Scan for the cell matching the given text and deliver its (X, Y) coordinate at center. 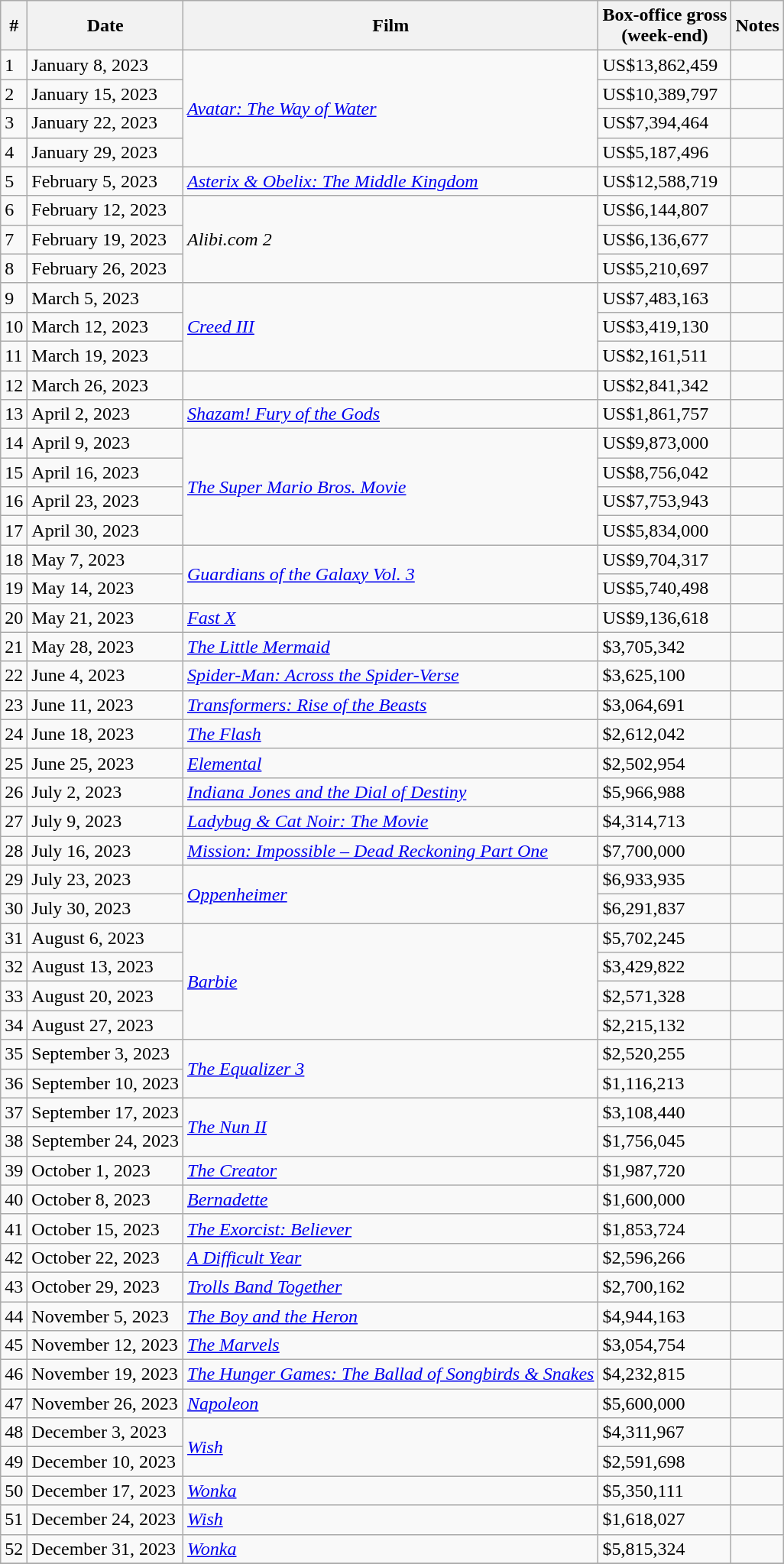
US$12,588,719 (665, 181)
11 (14, 355)
24 (14, 734)
$2,612,042 (665, 734)
The Little Mermaid (391, 647)
$2,596,266 (665, 1257)
November 5, 2023 (105, 1316)
Bernadette (391, 1199)
December 24, 2023 (105, 1520)
October 22, 2023 (105, 1257)
December 10, 2023 (105, 1462)
February 26, 2023 (105, 268)
39 (14, 1170)
Film (391, 26)
July 9, 2023 (105, 821)
$4,944,163 (665, 1316)
March 26, 2023 (105, 385)
June 18, 2023 (105, 734)
The Nun II (391, 1127)
June 25, 2023 (105, 763)
25 (14, 763)
May 7, 2023 (105, 560)
March 12, 2023 (105, 326)
$1,756,045 (665, 1141)
$5,966,988 (665, 792)
27 (14, 821)
5 (14, 181)
Notes (757, 26)
33 (14, 996)
The Marvels (391, 1345)
22 (14, 676)
Trolls Band Together (391, 1287)
$2,520,255 (665, 1054)
US$5,187,496 (665, 152)
32 (14, 967)
The Flash (391, 734)
Creed III (391, 326)
42 (14, 1257)
US$10,389,797 (665, 94)
$4,314,713 (665, 821)
US$3,419,130 (665, 326)
$5,600,000 (665, 1403)
29 (14, 880)
$7,700,000 (665, 851)
February 5, 2023 (105, 181)
US$7,394,464 (665, 123)
US$6,144,807 (665, 210)
US$5,740,498 (665, 589)
The Exorcist: Believer (391, 1228)
$6,933,935 (665, 880)
February 19, 2023 (105, 239)
Napoleon (391, 1403)
46 (14, 1374)
Oppenheimer (391, 894)
3 (14, 123)
$6,291,837 (665, 909)
2 (14, 94)
40 (14, 1199)
August 13, 2023 (105, 967)
# (14, 26)
US$7,753,943 (665, 501)
May 14, 2023 (105, 589)
May 21, 2023 (105, 618)
38 (14, 1141)
US$9,136,618 (665, 618)
June 11, 2023 (105, 705)
August 6, 2023 (105, 938)
$1,600,000 (665, 1199)
48 (14, 1433)
The Boy and the Heron (391, 1316)
March 19, 2023 (105, 355)
7 (14, 239)
January 8, 2023 (105, 65)
23 (14, 705)
Avatar: The Way of Water (391, 109)
$3,429,822 (665, 967)
September 17, 2023 (105, 1112)
Fast X (391, 618)
37 (14, 1112)
October 29, 2023 (105, 1287)
Spider-Man: Across the Spider-Verse (391, 676)
October 1, 2023 (105, 1170)
February 12, 2023 (105, 210)
8 (14, 268)
45 (14, 1345)
January 29, 2023 (105, 152)
4 (14, 152)
Ladybug & Cat Noir: The Movie (391, 821)
Asterix & Obelix: The Middle Kingdom (391, 181)
$3,625,100 (665, 676)
1 (14, 65)
December 3, 2023 (105, 1433)
The Equalizer 3 (391, 1069)
43 (14, 1287)
April 16, 2023 (105, 472)
10 (14, 326)
31 (14, 938)
September 3, 2023 (105, 1054)
September 10, 2023 (105, 1083)
47 (14, 1403)
$3,705,342 (665, 647)
April 30, 2023 (105, 531)
30 (14, 909)
9 (14, 297)
April 2, 2023 (105, 414)
April 23, 2023 (105, 501)
July 30, 2023 (105, 909)
July 16, 2023 (105, 851)
US$8,756,042 (665, 472)
$5,350,111 (665, 1491)
December 17, 2023 (105, 1491)
Date (105, 26)
12 (14, 385)
US$2,841,342 (665, 385)
October 15, 2023 (105, 1228)
50 (14, 1491)
$3,054,754 (665, 1345)
The Creator (391, 1170)
19 (14, 589)
August 20, 2023 (105, 996)
July 2, 2023 (105, 792)
36 (14, 1083)
16 (14, 501)
$1,853,724 (665, 1228)
34 (14, 1025)
$3,108,440 (665, 1112)
The Hunger Games: The Ballad of Songbirds & Snakes (391, 1374)
May 28, 2023 (105, 647)
US$5,210,697 (665, 268)
$5,702,245 (665, 938)
US$2,161,511 (665, 355)
October 8, 2023 (105, 1199)
US$9,704,317 (665, 560)
Box-office gross(week-end) (665, 26)
January 22, 2023 (105, 123)
January 15, 2023 (105, 94)
51 (14, 1520)
26 (14, 792)
Transformers: Rise of the Beasts (391, 705)
41 (14, 1228)
US$7,483,163 (665, 297)
44 (14, 1316)
Alibi.com 2 (391, 239)
August 27, 2023 (105, 1025)
July 23, 2023 (105, 880)
52 (14, 1549)
6 (14, 210)
20 (14, 618)
49 (14, 1462)
$1,618,027 (665, 1520)
Elemental (391, 763)
March 5, 2023 (105, 297)
December 31, 2023 (105, 1549)
US$1,861,757 (665, 414)
$1,116,213 (665, 1083)
$2,571,328 (665, 996)
$4,232,815 (665, 1374)
US$9,873,000 (665, 443)
US$6,136,677 (665, 239)
November 12, 2023 (105, 1345)
June 4, 2023 (105, 676)
$2,591,698 (665, 1462)
14 (14, 443)
$3,064,691 (665, 705)
Indiana Jones and the Dial of Destiny (391, 792)
$2,700,162 (665, 1287)
A Difficult Year (391, 1257)
Barbie (391, 982)
US$13,862,459 (665, 65)
US$5,834,000 (665, 531)
The Super Mario Bros. Movie (391, 487)
$5,815,324 (665, 1549)
$4,311,967 (665, 1433)
November 26, 2023 (105, 1403)
17 (14, 531)
$2,502,954 (665, 763)
Shazam! Fury of the Gods (391, 414)
$1,987,720 (665, 1170)
April 9, 2023 (105, 443)
13 (14, 414)
28 (14, 851)
$2,215,132 (665, 1025)
November 19, 2023 (105, 1374)
35 (14, 1054)
Mission: Impossible – Dead Reckoning Part One (391, 851)
Guardians of the Galaxy Vol. 3 (391, 574)
15 (14, 472)
September 24, 2023 (105, 1141)
21 (14, 647)
18 (14, 560)
